Provide the (X, Y) coordinate of the cell's center where the given text is located.  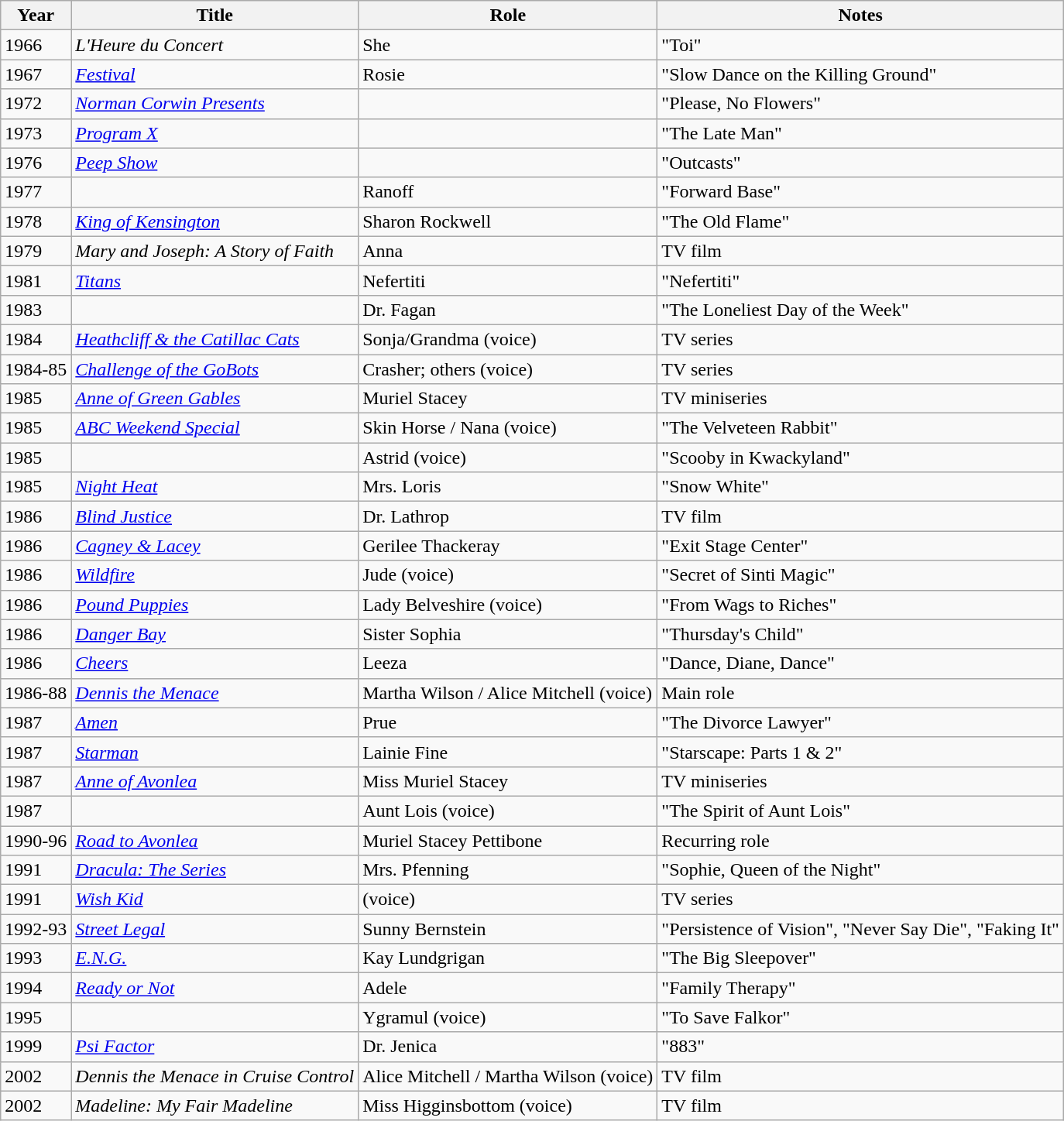
Martha Wilson / Alice Mitchell (voice) (508, 693)
Miss Muriel Stacey (508, 781)
"The Velveteen Rabbit" (861, 428)
1977 (36, 192)
Pound Puppies (215, 605)
"Scooby in Kwackyland" (861, 458)
1978 (36, 221)
Starman (215, 752)
"The Divorce Lawyer" (861, 722)
Lainie Fine (508, 752)
Night Heat (215, 487)
1976 (36, 163)
"Outcasts" (861, 163)
Mrs. Loris (508, 487)
Peep Show (215, 163)
Miss Higginsbottom (voice) (508, 1106)
Ygramul (voice) (508, 1017)
"Please, No Flowers" (861, 104)
ABC Weekend Special (215, 428)
Recurring role (861, 840)
Ready or Not (215, 988)
Dr. Lathrop (508, 516)
Mrs. Pfenning (508, 870)
Gerilee Thackeray (508, 546)
1993 (36, 958)
"The Loneliest Day of the Week" (861, 310)
Sonja/Grandma (voice) (508, 339)
Notes (861, 15)
Muriel Stacey Pettibone (508, 840)
Title (215, 15)
Madeline: My Fair Madeline (215, 1106)
Kay Lundgrigan (508, 958)
Sharon Rockwell (508, 221)
"Secret of Sinti Magic" (861, 575)
Skin Horse / Nana (voice) (508, 428)
Wish Kid (215, 900)
(voice) (508, 900)
1992-93 (36, 929)
Nefertiti (508, 280)
Alice Mitchell / Martha Wilson (voice) (508, 1076)
Dennis the Menace (215, 693)
1966 (36, 45)
1979 (36, 251)
Street Legal (215, 929)
"Thursday's Child" (861, 634)
"From Wags to Riches" (861, 605)
1994 (36, 988)
1984-85 (36, 369)
Titans (215, 280)
1990-96 (36, 840)
Rosie (508, 74)
Norman Corwin Presents (215, 104)
"Nefertiti" (861, 280)
Role (508, 15)
"Sophie, Queen of the Night" (861, 870)
Adele (508, 988)
Wildfire (215, 575)
1983 (36, 310)
"Toi" (861, 45)
Prue (508, 722)
Psi Factor (215, 1047)
1986-88 (36, 693)
1972 (36, 104)
Dr. Jenica (508, 1047)
"The Old Flame" (861, 221)
Program X (215, 133)
Lady Belveshire (voice) (508, 605)
Challenge of the GoBots (215, 369)
Dr. Fagan (508, 310)
Muriel Stacey (508, 399)
Anna (508, 251)
"The Spirit of Aunt Lois" (861, 811)
"Persistence of Vision", "Never Say Die", "Faking It" (861, 929)
Mary and Joseph: A Story of Faith (215, 251)
Aunt Lois (voice) (508, 811)
1973 (36, 133)
"Forward Base" (861, 192)
Crasher; others (voice) (508, 369)
Festival (215, 74)
She (508, 45)
"883" (861, 1047)
1984 (36, 339)
Amen (215, 722)
"To Save Falkor" (861, 1017)
Heathcliff & the Catillac Cats (215, 339)
L'Heure du Concert (215, 45)
Cagney & Lacey (215, 546)
Leeza (508, 663)
Road to Avonlea (215, 840)
E.N.G. (215, 958)
"Dance, Diane, Dance" (861, 663)
King of Kensington (215, 221)
1995 (36, 1017)
Sunny Bernstein (508, 929)
Anne of Avonlea (215, 781)
"The Big Sleepover" (861, 958)
"Family Therapy" (861, 988)
Main role (861, 693)
Ranoff (508, 192)
1999 (36, 1047)
"Exit Stage Center" (861, 546)
Dracula: The Series (215, 870)
Dennis the Menace in Cruise Control (215, 1076)
"The Late Man" (861, 133)
Anne of Green Gables (215, 399)
Astrid (voice) (508, 458)
1967 (36, 74)
1981 (36, 280)
"Snow White" (861, 487)
Blind Justice (215, 516)
"Starscape: Parts 1 & 2" (861, 752)
Sister Sophia (508, 634)
Danger Bay (215, 634)
Cheers (215, 663)
Year (36, 15)
"Slow Dance on the Killing Ground" (861, 74)
Jude (voice) (508, 575)
